Return [x, y] of the center of cell containing provided text 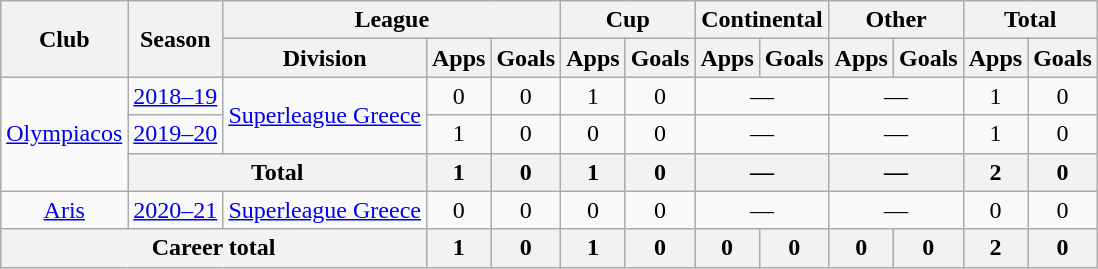
Division [325, 58]
Aris [64, 210]
Continental [762, 20]
2018–19 [176, 96]
Other [896, 20]
2020–21 [176, 210]
Season [176, 39]
Career total [214, 248]
Olympiacos [64, 134]
Cup [628, 20]
2019–20 [176, 134]
League [392, 20]
Club [64, 39]
